From the cell containing the given text, extract its center point as (X, Y) coordinate. 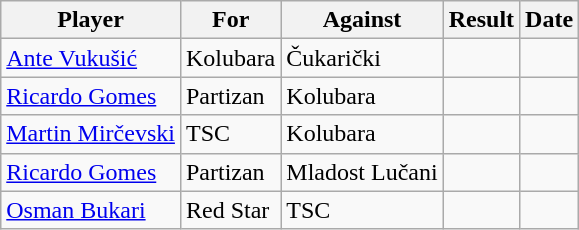
Čukarički (362, 58)
Martin Mirčevski (91, 134)
Osman Bukari (91, 210)
Player (91, 20)
Date (550, 20)
Ante Vukušić (91, 58)
Red Star (230, 210)
Result (481, 20)
Mladost Lučani (362, 172)
Against (362, 20)
For (230, 20)
